Scan for the cell matching the given text and deliver its (x, y) coordinate at center. 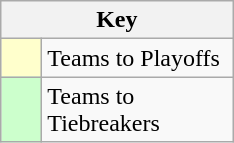
Key (117, 20)
Teams to Tiebreakers (138, 110)
Teams to Playoffs (138, 58)
